Locate the cell with the specified text and output its (X, Y) center coordinate. 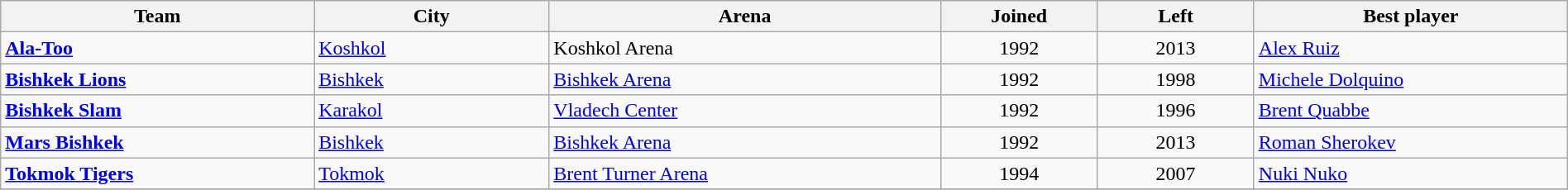
Tokmok Tigers (157, 173)
Koshkol (432, 48)
Vladech Center (745, 111)
Left (1176, 17)
Karakol (432, 111)
Roman Sherokev (1411, 142)
Arena (745, 17)
Best player (1411, 17)
Brent Turner Arena (745, 173)
Michele Dolquino (1411, 79)
2007 (1176, 173)
Tokmok (432, 173)
Mars Bishkek (157, 142)
City (432, 17)
Nuki Nuko (1411, 173)
Joined (1019, 17)
1998 (1176, 79)
1994 (1019, 173)
Bishkek Slam (157, 111)
Alex Ruiz (1411, 48)
1996 (1176, 111)
Ala-Too (157, 48)
Koshkol Arena (745, 48)
Bishkek Lions (157, 79)
Brent Quabbe (1411, 111)
Team (157, 17)
